Determine the (X, Y) coordinate at the center of the cell enclosing the given text.  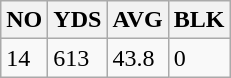
14 (24, 58)
0 (199, 58)
YDS (78, 20)
613 (78, 58)
BLK (199, 20)
AVG (138, 20)
NO (24, 20)
43.8 (138, 58)
